Determine the [X, Y] coordinate at the center of the cell enclosing the given text.  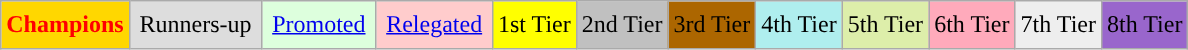
Promoted [319, 25]
Runners-up [196, 25]
Relegated [434, 25]
1st Tier [534, 25]
7th Tier [1058, 25]
5th Tier [885, 25]
3rd Tier [712, 25]
4th Tier [799, 25]
6th Tier [972, 25]
8th Tier [1144, 25]
2nd Tier [622, 25]
Champions [65, 25]
